Extract the (X, Y) coordinate from the center of the cell holding the provided text.  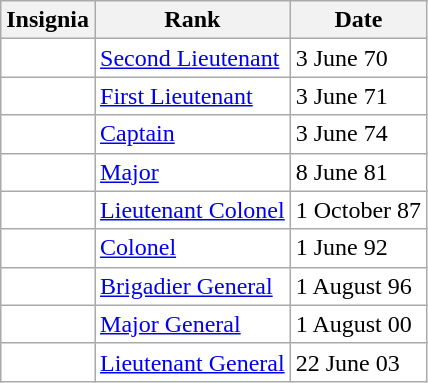
3 June 71 (358, 96)
1 August 00 (358, 324)
Date (358, 20)
Rank (193, 20)
22 June 03 (358, 362)
Major (193, 172)
Brigadier General (193, 286)
Colonel (193, 248)
First Lieutenant (193, 96)
Major General (193, 324)
3 June 70 (358, 58)
3 June 74 (358, 134)
Lieutenant Colonel (193, 210)
8 June 81 (358, 172)
1 June 92 (358, 248)
1 October 87 (358, 210)
Second Lieutenant (193, 58)
Lieutenant General (193, 362)
Captain (193, 134)
Insignia (48, 20)
1 August 96 (358, 286)
